From the cell containing the given text, extract its center point as [x, y] coordinate. 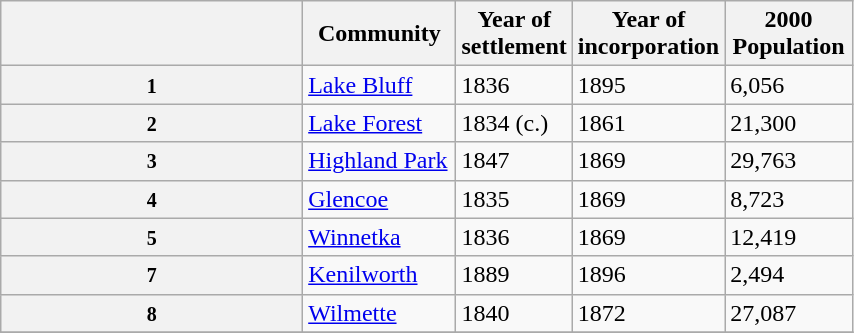
3 [152, 161]
1834 (c.) [514, 123]
2 [152, 123]
Year of settlement [514, 34]
1872 [648, 313]
2,494 [789, 275]
Year of incorporation [648, 34]
Highland Park [380, 161]
Wilmette [380, 313]
12,419 [789, 237]
1840 [514, 313]
Winnetka [380, 237]
21,300 [789, 123]
6,056 [789, 85]
1 [152, 85]
Lake Bluff [380, 85]
5 [152, 237]
Glencoe [380, 199]
27,087 [789, 313]
1896 [648, 275]
Lake Forest [380, 123]
1847 [514, 161]
8,723 [789, 199]
Community [380, 34]
1889 [514, 275]
2000 Population [789, 34]
1895 [648, 85]
1861 [648, 123]
Kenilworth [380, 275]
1835 [514, 199]
7 [152, 275]
4 [152, 199]
29,763 [789, 161]
8 [152, 313]
